Find where the given text appears and provide that cell's center as (x, y) coordinate. 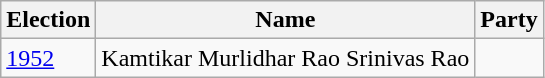
Election (48, 20)
1952 (48, 58)
Party (509, 20)
Kamtikar Murlidhar Rao Srinivas Rao (286, 58)
Name (286, 20)
